Return [x, y] of the center of cell containing provided text 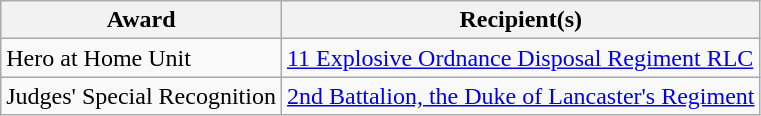
Recipient(s) [520, 20]
Hero at Home Unit [142, 58]
Judges' Special Recognition [142, 96]
11 Explosive Ordnance Disposal Regiment RLC [520, 58]
Award [142, 20]
2nd Battalion, the Duke of Lancaster's Regiment [520, 96]
